Return the (x, y) coordinate for the center point of the cell that contains the specified text.  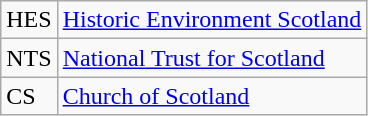
CS (29, 96)
NTS (29, 58)
Historic Environment Scotland (212, 20)
National Trust for Scotland (212, 58)
Church of Scotland (212, 96)
HES (29, 20)
